Locate the cell with the specified text and output its [X, Y] center coordinate. 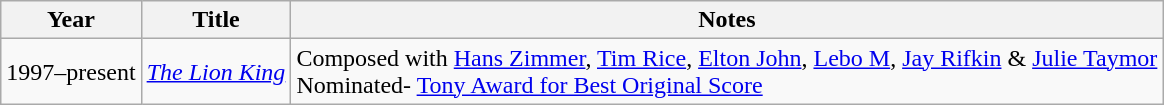
Composed with Hans Zimmer, Tim Rice, Elton John, Lebo M, Jay Rifkin & Julie TaymorNominated- Tony Award for Best Original Score [727, 72]
1997–present [71, 72]
Year [71, 20]
The Lion King [216, 72]
Title [216, 20]
Notes [727, 20]
